Provide the (X, Y) coordinate of the cell's center where the given text is located.  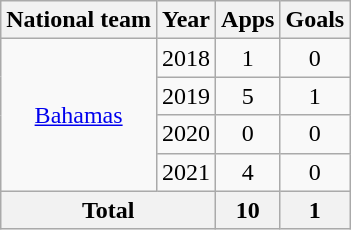
2019 (186, 96)
Apps (248, 20)
Year (186, 20)
Total (108, 210)
5 (248, 96)
Goals (315, 20)
Bahamas (79, 115)
National team (79, 20)
2021 (186, 172)
10 (248, 210)
2020 (186, 134)
4 (248, 172)
2018 (186, 58)
